Search for the cell housing the specified text and yield its (x, y) center coordinate. 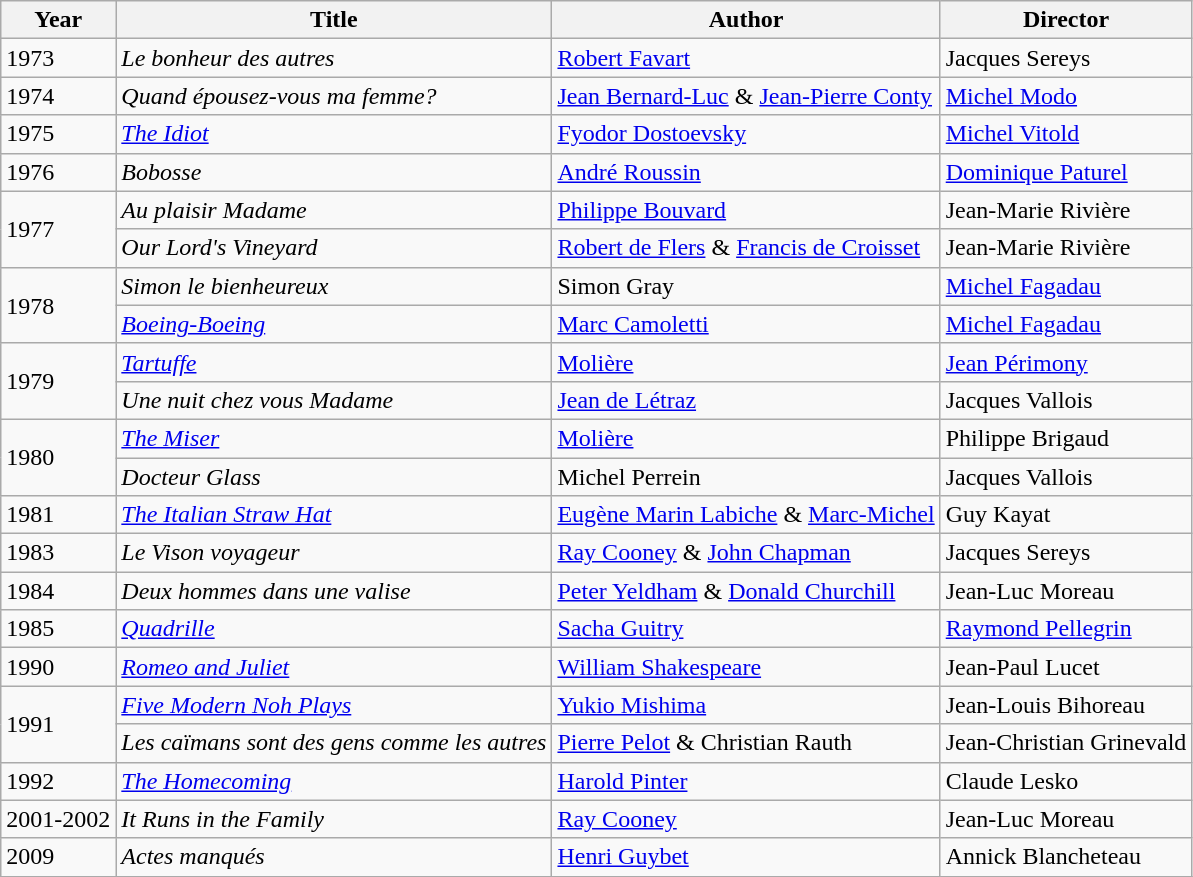
Au plaisir Madame (334, 210)
Boeing-Boeing (334, 324)
Une nuit chez vous Madame (334, 400)
Jean-Christian Grinevald (1066, 743)
Claude Lesko (1066, 781)
Tartuffe (334, 362)
Pierre Pelot & Christian Rauth (746, 743)
Harold Pinter (746, 781)
Sacha Guitry (746, 629)
1977 (58, 229)
The Miser (334, 438)
Michel Vitold (1066, 134)
Henri Guybet (746, 857)
Eugène Marin Labiche & Marc-Michel (746, 515)
Author (746, 20)
Annick Blancheteau (1066, 857)
1991 (58, 724)
Our Lord's Vineyard (334, 248)
The Idiot (334, 134)
1975 (58, 134)
André Roussin (746, 172)
1974 (58, 96)
Docteur Glass (334, 477)
Peter Yeldham & Donald Churchill (746, 591)
Jean-Paul Lucet (1066, 667)
1985 (58, 629)
2009 (58, 857)
Quadrille (334, 629)
Michel Perrein (746, 477)
Robert de Flers & Francis de Croisset (746, 248)
Raymond Pellegrin (1066, 629)
Deux hommes dans une valise (334, 591)
Ray Cooney (746, 819)
Le bonheur des autres (334, 58)
1992 (58, 781)
Five Modern Noh Plays (334, 705)
1979 (58, 381)
The Homecoming (334, 781)
1973 (58, 58)
Michel Modo (1066, 96)
1981 (58, 515)
It Runs in the Family (334, 819)
Simon Gray (746, 286)
Quand épousez-vous ma femme? (334, 96)
Actes manqués (334, 857)
1976 (58, 172)
1980 (58, 457)
2001-2002 (58, 819)
William Shakespeare (746, 667)
Dominique Paturel (1066, 172)
1990 (58, 667)
Year (58, 20)
Les caïmans sont des gens comme les autres (334, 743)
Robert Favart (746, 58)
Romeo and Juliet (334, 667)
Guy Kayat (1066, 515)
The Italian Straw Hat (334, 515)
1983 (58, 553)
Marc Camoletti (746, 324)
Director (1066, 20)
1984 (58, 591)
Ray Cooney & John Chapman (746, 553)
1978 (58, 305)
Bobosse (334, 172)
Fyodor Dostoevsky (746, 134)
Title (334, 20)
Philippe Bouvard (746, 210)
Le Vison voyageur (334, 553)
Jean Périmony (1066, 362)
Philippe Brigaud (1066, 438)
Simon le bienheureux (334, 286)
Jean-Louis Bihoreau (1066, 705)
Jean de Létraz (746, 400)
Jean Bernard-Luc & Jean-Pierre Conty (746, 96)
Yukio Mishima (746, 705)
